Detect which cell encompasses the target text, then output its (X, Y) center coordinate. 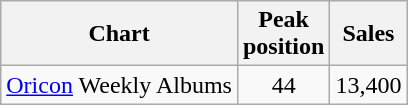
13,400 (368, 85)
Sales (368, 34)
Oricon Weekly Albums (120, 85)
Peakposition (283, 34)
Chart (120, 34)
44 (283, 85)
